Locate the cell with the specified text and output its [X, Y] center coordinate. 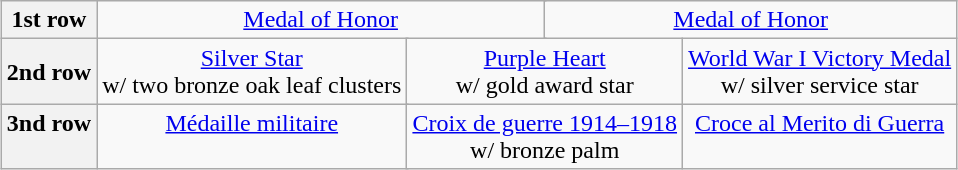
Silver Starw/ two bronze oak leaf clusters [252, 72]
1st row [48, 20]
Croce al Merito di Guerra [820, 136]
Croix de guerre 1914–1918w/ bronze palm [545, 136]
Médaille militaire [252, 136]
3nd row [48, 136]
2nd row [48, 72]
Purple Heartw/ gold award star [545, 72]
World War I Victory Medalw/ silver service star [820, 72]
